Pinpoint the cell where the given text exists, returning its (X, Y) midpoint coordinate. 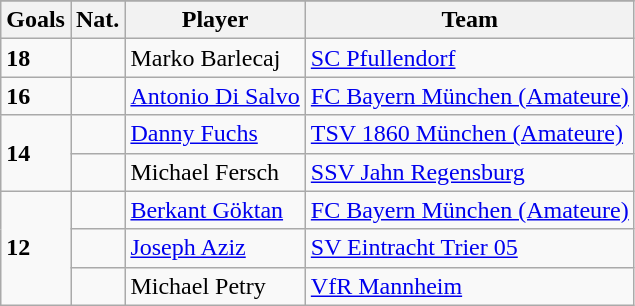
SV Eintracht Trier 05 (470, 248)
Michael Petry (215, 286)
Nat. (97, 20)
SSV Jahn Regensburg (470, 172)
Player (215, 20)
14 (36, 153)
Goals (36, 20)
Danny Fuchs (215, 134)
Berkant Göktan (215, 210)
Team (470, 20)
18 (36, 58)
Michael Fersch (215, 172)
16 (36, 96)
Joseph Aziz (215, 248)
SC Pfullendorf (470, 58)
12 (36, 248)
TSV 1860 München (Amateure) (470, 134)
Marko Barlecaj (215, 58)
Antonio Di Salvo (215, 96)
VfR Mannheim (470, 286)
